Pinpoint the cell where the given text exists, returning its [X, Y] midpoint coordinate. 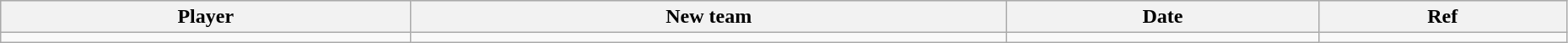
Date [1162, 17]
Ref [1442, 17]
New team [709, 17]
Player [206, 17]
